Capture the cell that displays the provided text and extract its [X, Y] central coordinate. 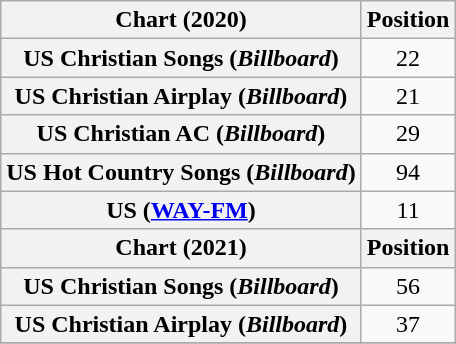
Chart (2020) [181, 20]
11 [408, 210]
94 [408, 172]
22 [408, 58]
US Hot Country Songs (Billboard) [181, 172]
Chart (2021) [181, 248]
US Christian AC (Billboard) [181, 134]
37 [408, 324]
US (WAY-FM) [181, 210]
56 [408, 286]
29 [408, 134]
21 [408, 96]
